For the text-containing cell, return its midpoint in (X, Y) coordinate format. 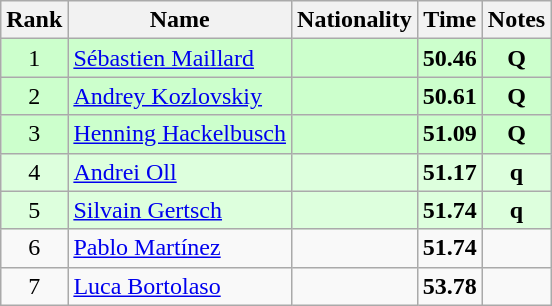
51.17 (450, 172)
Luca Bortolaso (180, 286)
53.78 (450, 286)
1 (34, 58)
Henning Hackelbusch (180, 134)
51.09 (450, 134)
Name (180, 20)
Andrey Kozlovskiy (180, 96)
Rank (34, 20)
2 (34, 96)
Notes (516, 20)
Time (450, 20)
Silvain Gertsch (180, 210)
3 (34, 134)
50.46 (450, 58)
5 (34, 210)
4 (34, 172)
7 (34, 286)
Andrei Oll (180, 172)
50.61 (450, 96)
Sébastien Maillard (180, 58)
6 (34, 248)
Pablo Martínez (180, 248)
Nationality (355, 20)
